Output the (x, y) coordinate of the center of the cell containing the given text.  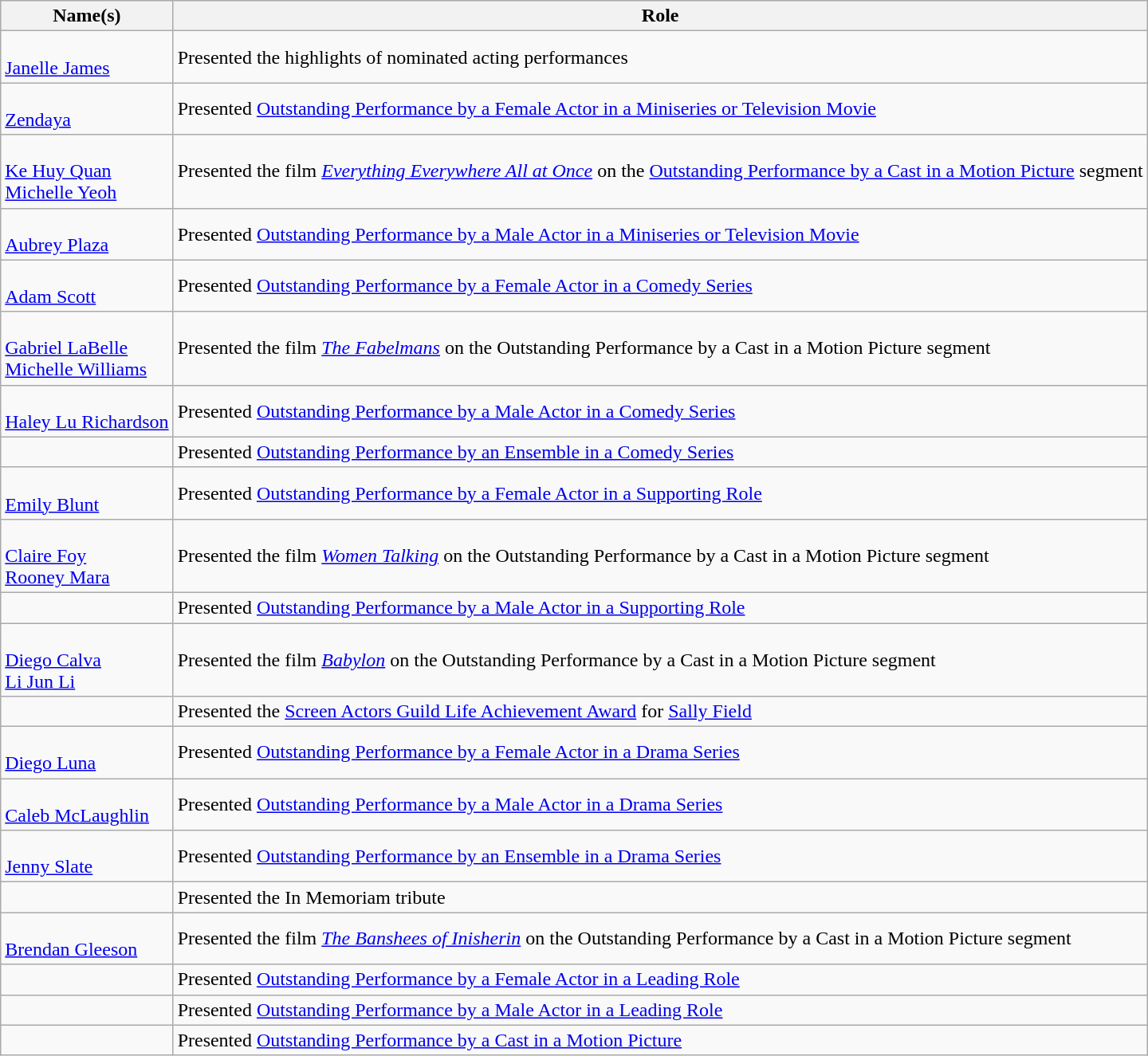
Presented Outstanding Performance by a Male Actor in a Miniseries or Television Movie (660, 234)
Presented Outstanding Performance by an Ensemble in a Drama Series (660, 856)
Presented the Screen Actors Guild Life Achievement Award for Sally Field (660, 712)
Presented Outstanding Performance by a Male Actor in a Supporting Role (660, 607)
Haley Lu Richardson (87, 411)
Presented Outstanding Performance by a Male Actor in a Leading Role (660, 1010)
Aubrey Plaza (87, 234)
Claire FoyRooney Mara (87, 555)
Presented Outstanding Performance by a Female Actor in a Supporting Role (660, 493)
Diego Luna (87, 752)
Presented the film The Fabelmans on the Outstanding Performance by a Cast in a Motion Picture segment (660, 348)
Presented the highlights of nominated acting performances (660, 57)
Presented Outstanding Performance by a Female Actor in a Miniseries or Television Movie (660, 108)
Name(s) (87, 16)
Presented Outstanding Performance by an Ensemble in a Comedy Series (660, 452)
Emily Blunt (87, 493)
Presented the film Everything Everywhere All at Once on the Outstanding Performance by a Cast in a Motion Picture segment (660, 171)
Presented the film The Banshees of Inisherin on the Outstanding Performance by a Cast in a Motion Picture segment (660, 939)
Ke Huy QuanMichelle Yeoh (87, 171)
Presented Outstanding Performance by a Female Actor in a Comedy Series (660, 285)
Janelle James (87, 57)
Presented Outstanding Performance by a Female Actor in a Drama Series (660, 752)
Presented the film Women Talking on the Outstanding Performance by a Cast in a Motion Picture segment (660, 555)
Brendan Gleeson (87, 939)
Jenny Slate (87, 856)
Presented the film Babylon on the Outstanding Performance by a Cast in a Motion Picture segment (660, 660)
Gabriel LaBelleMichelle Williams (87, 348)
Presented Outstanding Performance by a Cast in a Motion Picture (660, 1040)
Adam Scott (87, 285)
Diego CalvaLi Jun Li (87, 660)
Presented the In Memoriam tribute (660, 897)
Presented Outstanding Performance by a Female Actor in a Leading Role (660, 979)
Presented Outstanding Performance by a Male Actor in a Drama Series (660, 805)
Caleb McLaughlin (87, 805)
Zendaya (87, 108)
Presented Outstanding Performance by a Male Actor in a Comedy Series (660, 411)
Role (660, 16)
